For the text-containing cell, return its midpoint in (X, Y) coordinate format. 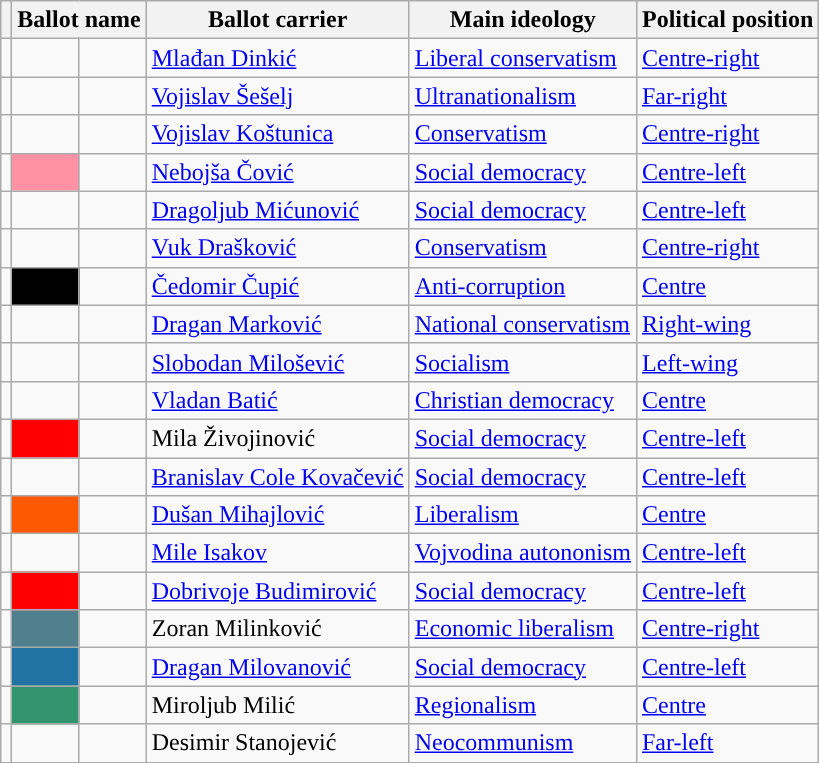
Left-wing (727, 362)
National conservatism (522, 324)
Zoran Milinković (278, 629)
Čedomir Čupić (278, 286)
Ultranationalism (522, 96)
Right-wing (727, 324)
Mlađan Dinkić (278, 58)
Anti-corruption (522, 286)
Mile Isakov (278, 553)
Nebojša Čović (278, 172)
Dobrivoje Budimirović (278, 591)
Liberalism (522, 515)
Vladan Batić (278, 400)
Desimir Stanojević (278, 743)
Dragan Marković (278, 324)
Liberal conservatism (522, 58)
Far-right (727, 96)
Neocommunism (522, 743)
Regionalism (522, 705)
Slobodan Milošević (278, 362)
Vojislav Šešelj (278, 96)
Vojislav Koštunica (278, 134)
Far-left (727, 743)
Branislav Cole Kovačević (278, 477)
Miroljub Milić (278, 705)
Economic liberalism (522, 629)
Political position (727, 20)
Dušan Mihajlović (278, 515)
Main ideology (522, 20)
Socialism (522, 362)
Vuk Drašković (278, 248)
Mila Živojinović (278, 438)
Ballot name (79, 20)
Christian democracy (522, 400)
Dragan Milovanović (278, 667)
Ballot carrier (278, 20)
Vojvodina autononism (522, 553)
Dragoljub Mićunović (278, 210)
